Pinpoint the cell where the given text exists, returning its (X, Y) midpoint coordinate. 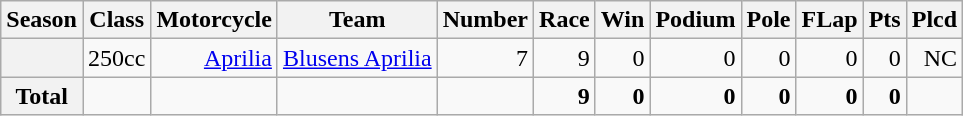
Plcd (934, 20)
FLap (830, 20)
250cc (116, 58)
Season (42, 20)
Podium (696, 20)
Pole (768, 20)
Motorcycle (214, 20)
Blusens Aprilia (357, 58)
Race (565, 20)
7 (485, 58)
Pts (884, 20)
Aprilia (214, 58)
NC (934, 58)
Win (622, 20)
Total (42, 96)
Number (485, 20)
Team (357, 20)
Class (116, 20)
